Provide the [x, y] coordinate of the cell's center where the given text is located.  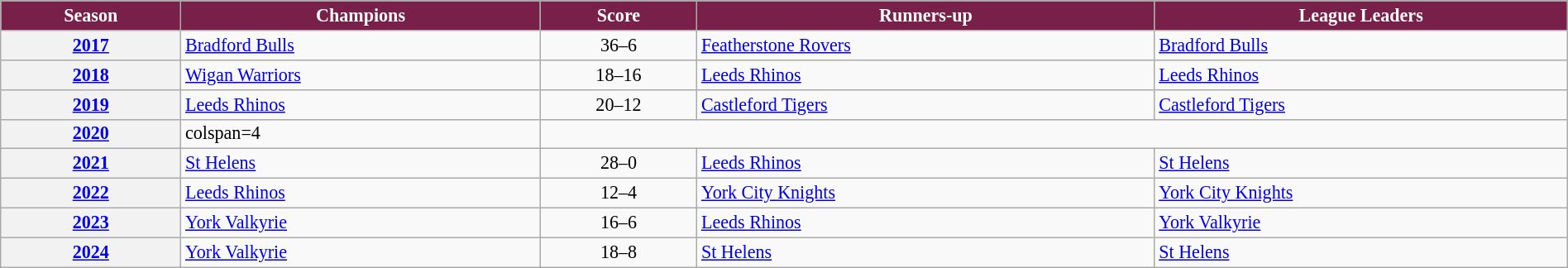
2020 [91, 134]
2022 [91, 193]
18–16 [619, 74]
36–6 [619, 45]
Featherstone Rovers [926, 45]
Runners-up [926, 15]
18–8 [619, 252]
2024 [91, 252]
Champions [361, 15]
2017 [91, 45]
2021 [91, 164]
16–6 [619, 223]
12–4 [619, 193]
28–0 [619, 164]
2019 [91, 104]
Score [619, 15]
20–12 [619, 104]
Wigan Warriors [361, 74]
2018 [91, 74]
2023 [91, 223]
League Leaders [1361, 15]
Season [91, 15]
colspan=4 [361, 134]
